Capture the cell that displays the provided text and extract its [X, Y] central coordinate. 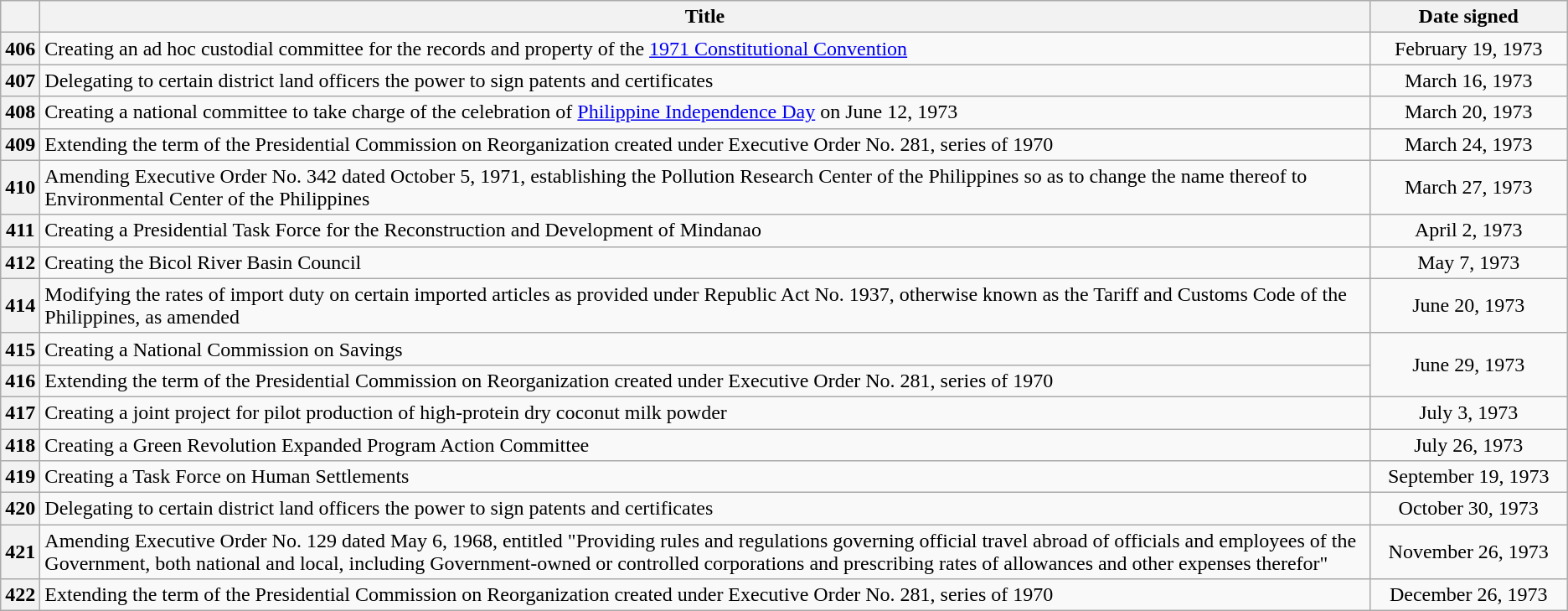
408 [20, 112]
406 [20, 49]
422 [20, 595]
June 20, 1973 [1468, 305]
412 [20, 262]
Title [705, 17]
February 19, 1973 [1468, 49]
July 26, 1973 [1468, 445]
411 [20, 230]
June 29, 1973 [1468, 365]
Creating a Presidential Task Force for the Reconstruction and Development of Mindanao [705, 230]
407 [20, 80]
410 [20, 188]
March 20, 1973 [1468, 112]
414 [20, 305]
Creating a joint project for pilot production of high-protein dry coconut milk powder [705, 412]
March 24, 1973 [1468, 144]
Creating the Bicol River Basin Council [705, 262]
March 16, 1973 [1468, 80]
April 2, 1973 [1468, 230]
Creating a National Commission on Savings [705, 349]
Creating an ad hoc custodial committee for the records and property of the 1971 Constitutional Convention [705, 49]
October 30, 1973 [1468, 509]
May 7, 1973 [1468, 262]
July 3, 1973 [1468, 412]
Date signed [1468, 17]
Creating a Green Revolution Expanded Program Action Committee [705, 445]
409 [20, 144]
421 [20, 551]
November 26, 1973 [1468, 551]
420 [20, 509]
415 [20, 349]
417 [20, 412]
419 [20, 477]
Creating a national committee to take charge of the celebration of Philippine Independence Day on June 12, 1973 [705, 112]
September 19, 1973 [1468, 477]
March 27, 1973 [1468, 188]
Creating a Task Force on Human Settlements [705, 477]
416 [20, 381]
December 26, 1973 [1468, 595]
418 [20, 445]
